Search for the cell housing the specified text and yield its (x, y) center coordinate. 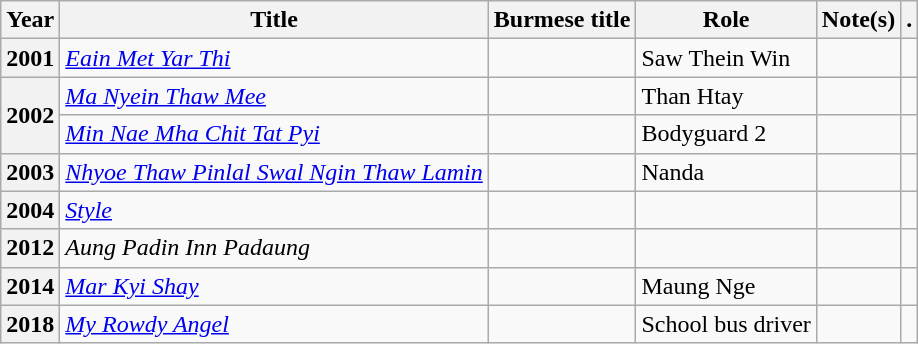
2018 (30, 324)
2001 (30, 58)
Mar Kyi Shay (274, 286)
Saw Thein Win (726, 58)
Note(s) (858, 20)
Ma Nyein Thaw Mee (274, 96)
Min Nae Mha Chit Tat Pyi (274, 134)
Burmese title (562, 20)
Style (274, 210)
Role (726, 20)
School bus driver (726, 324)
Bodyguard 2 (726, 134)
Maung Nge (726, 286)
2002 (30, 115)
Than Htay (726, 96)
2003 (30, 172)
2014 (30, 286)
Nanda (726, 172)
2012 (30, 248)
. (910, 20)
Title (274, 20)
My Rowdy Angel (274, 324)
Year (30, 20)
Eain Met Yar Thi (274, 58)
2004 (30, 210)
Aung Padin Inn Padaung (274, 248)
Nhyoe Thaw Pinlal Swal Ngin Thaw Lamin (274, 172)
